Scan for the cell matching the given text and deliver its [x, y] coordinate at center. 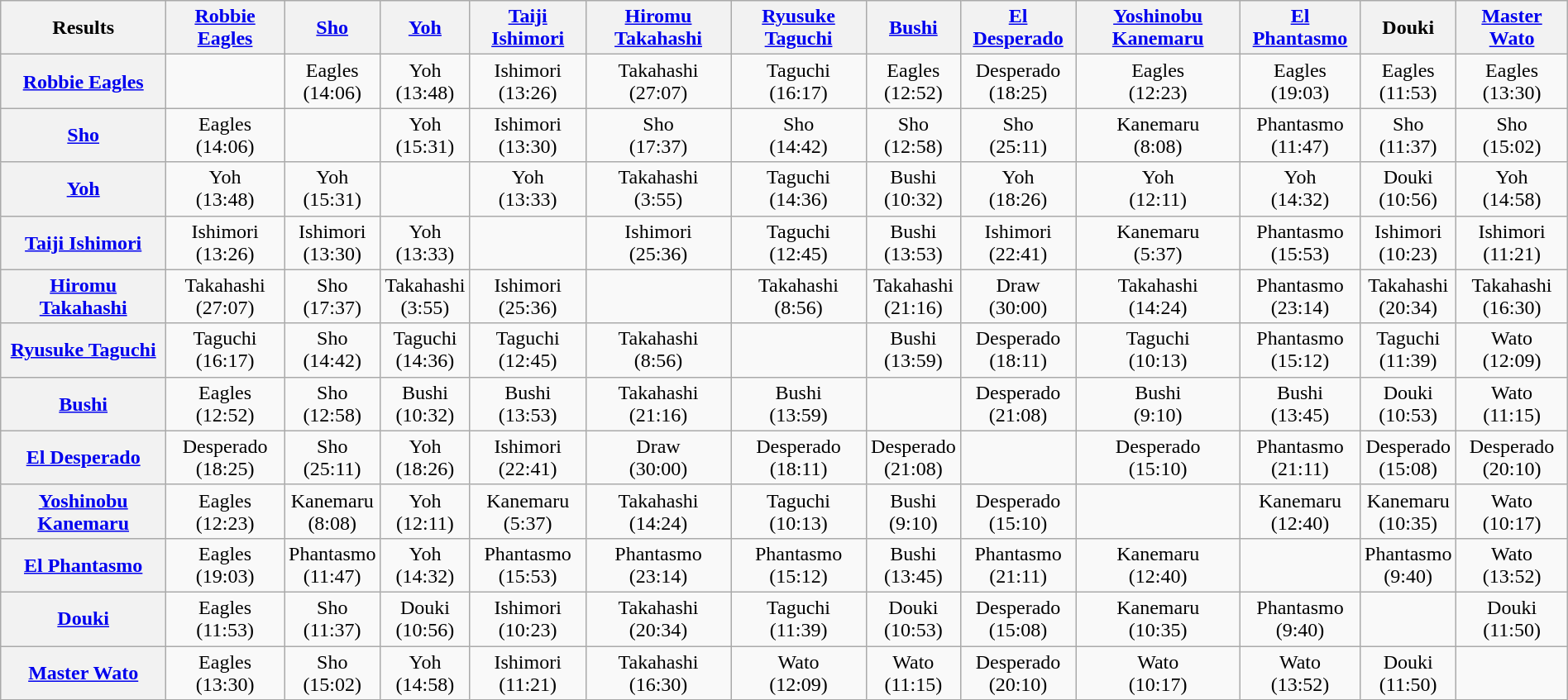
Results [84, 28]
